For the text-containing cell, return its midpoint in (x, y) coordinate format. 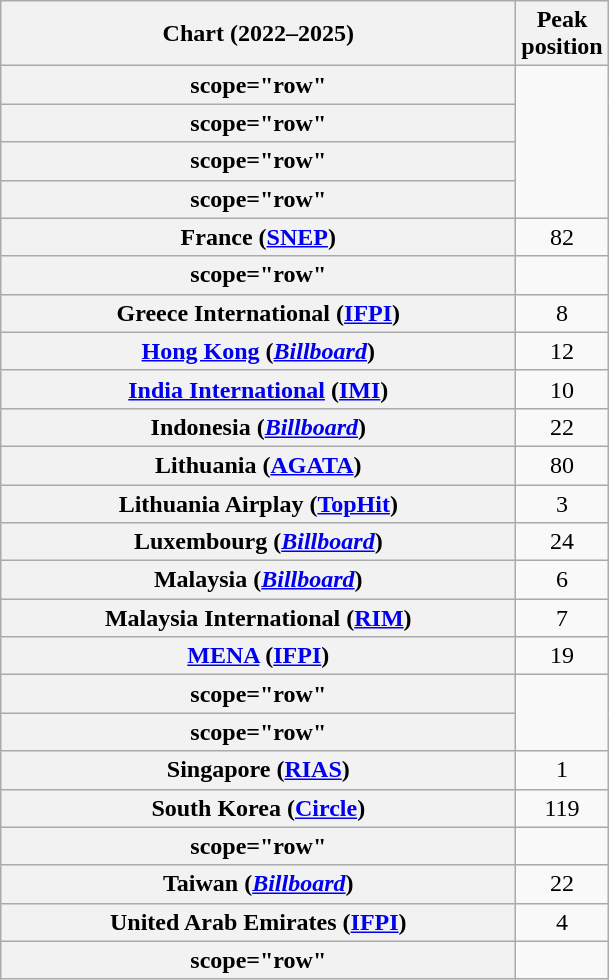
Hong Kong (Billboard) (258, 351)
Malaysia International (RIM) (258, 618)
France (SNEP) (258, 237)
Greece International (IFPI) (258, 313)
Singapore (RIAS) (258, 770)
MENA (IFPI) (258, 656)
24 (562, 542)
India International (IMI) (258, 389)
6 (562, 580)
Peakposition (562, 34)
Lithuania Airplay (TopHit) (258, 503)
10 (562, 389)
1 (562, 770)
8 (562, 313)
19 (562, 656)
82 (562, 237)
3 (562, 503)
119 (562, 808)
United Arab Emirates (IFPI) (258, 922)
South Korea (Circle) (258, 808)
12 (562, 351)
Indonesia (Billboard) (258, 427)
Malaysia (Billboard) (258, 580)
7 (562, 618)
Chart (2022–2025) (258, 34)
Lithuania (AGATA) (258, 465)
Taiwan (Billboard) (258, 884)
4 (562, 922)
80 (562, 465)
Luxembourg (Billboard) (258, 542)
